Extract the (x, y) coordinate from the center of the cell holding the provided text.  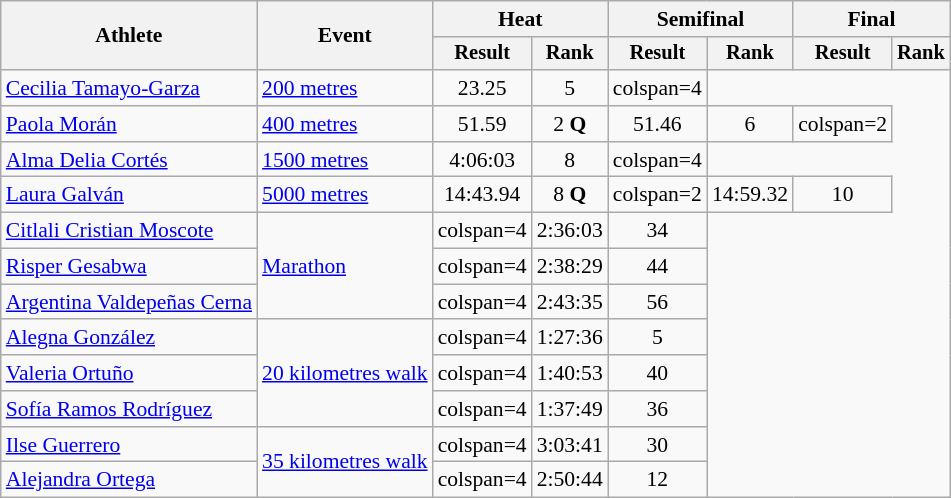
Marathon (345, 266)
56 (658, 302)
Heat (520, 19)
Athlete (129, 36)
4:06:03 (482, 160)
51.46 (658, 124)
10 (842, 195)
30 (658, 445)
Cecilia Tamayo-Garza (129, 88)
200 metres (345, 88)
1500 metres (345, 160)
51.59 (482, 124)
36 (658, 409)
2 Q (570, 124)
400 metres (345, 124)
Citlali Cristian Moscote (129, 231)
14:43.94 (482, 195)
1:37:49 (570, 409)
Argentina Valdepeñas Cerna (129, 302)
Alejandra Ortega (129, 480)
Event (345, 36)
34 (658, 231)
8 (570, 160)
Sofía Ramos Rodríguez (129, 409)
Ilse Guerrero (129, 445)
2:50:44 (570, 480)
2:36:03 (570, 231)
3:03:41 (570, 445)
40 (658, 373)
12 (658, 480)
Valeria Ortuño (129, 373)
6 (750, 124)
Semifinal (700, 19)
14:59.32 (750, 195)
5000 metres (345, 195)
23.25 (482, 88)
Alegna González (129, 338)
Paola Morán (129, 124)
2:43:35 (570, 302)
2:38:29 (570, 267)
35 kilometres walk (345, 462)
Alma Delia Cortés (129, 160)
20 kilometres walk (345, 374)
Laura Galván (129, 195)
Risper Gesabwa (129, 267)
Final (872, 19)
8 Q (570, 195)
44 (658, 267)
1:40:53 (570, 373)
1:27:36 (570, 338)
